Capture the cell that displays the provided text and extract its [X, Y] central coordinate. 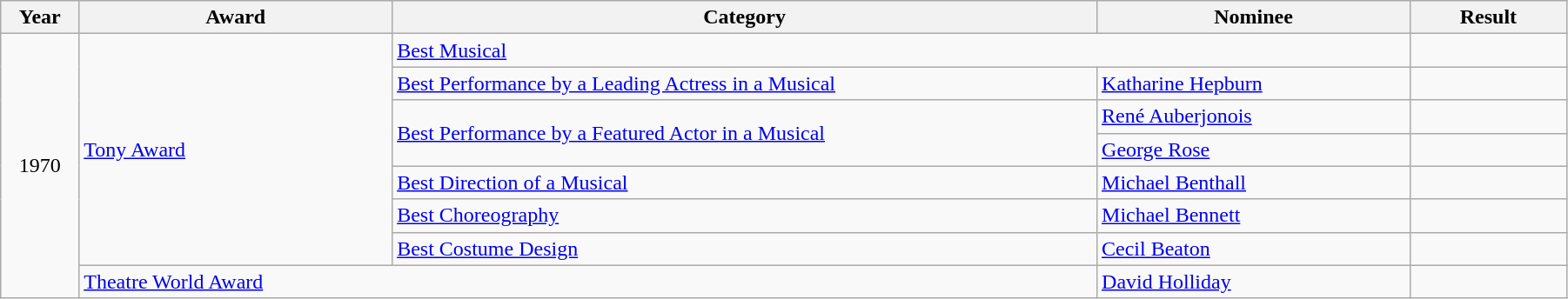
Category [745, 17]
Katharine Hepburn [1254, 83]
Best Performance by a Featured Actor in a Musical [745, 133]
Michael Bennett [1254, 216]
Nominee [1254, 17]
George Rose [1254, 149]
Year [40, 17]
Best Costume Design [745, 249]
René Auberjonois [1254, 116]
Best Performance by a Leading Actress in a Musical [745, 83]
1970 [40, 166]
Tony Award [236, 149]
Cecil Beaton [1254, 249]
Theatre World Award [588, 282]
David Holliday [1254, 282]
Result [1488, 17]
Best Musical [901, 50]
Award [236, 17]
Best Direction of a Musical [745, 183]
Michael Benthall [1254, 183]
Best Choreography [745, 216]
